From the cell containing the given text, extract its center point as (x, y) coordinate. 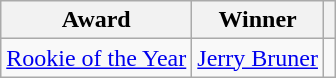
Winner (258, 20)
Award (96, 20)
Jerry Bruner (258, 58)
Rookie of the Year (96, 58)
